Return the (x, y) coordinate for the center point of the cell that contains the specified text.  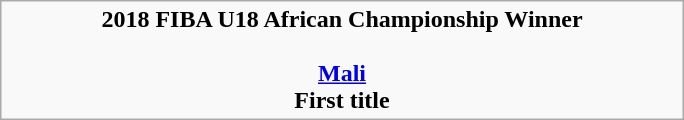
2018 FIBA U18 African Championship WinnerMaliFirst title (342, 60)
